Provide the (X, Y) coordinate of the cell's center where the given text is located.  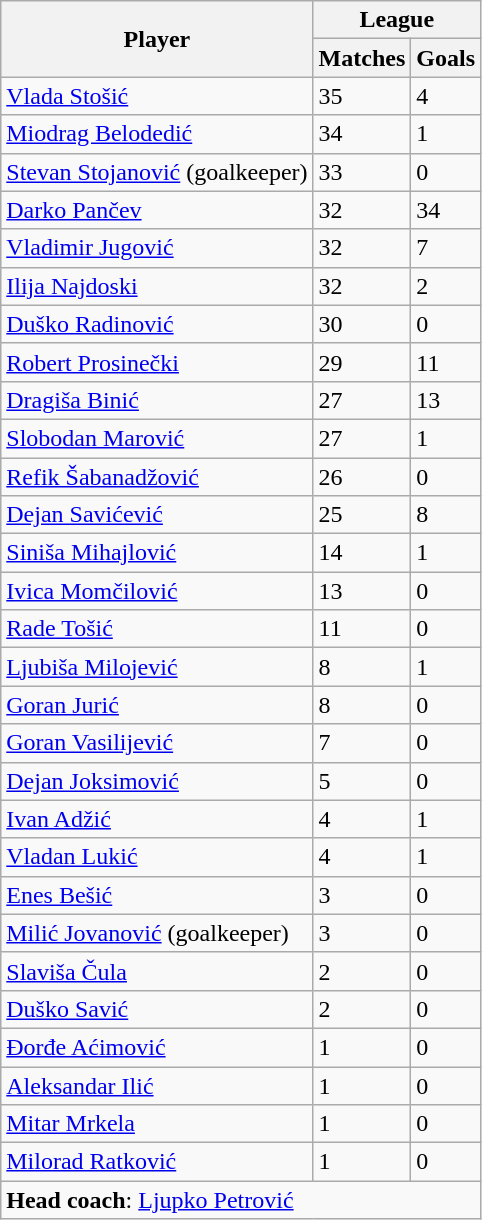
Goals (446, 58)
Aleksandar Ilić (157, 1085)
Slobodan Marović (157, 438)
Matches (362, 58)
Ivan Adžić (157, 819)
Mitar Mrkela (157, 1124)
Vladimir Jugović (157, 248)
Duško Radinović (157, 324)
5 (362, 781)
14 (362, 553)
30 (362, 324)
Dejan Savićević (157, 515)
33 (362, 172)
26 (362, 477)
29 (362, 362)
Dejan Joksimović (157, 781)
Vladan Lukić (157, 857)
Miodrag Belodedić (157, 134)
Head coach: Ljupko Petrović (241, 1200)
Enes Bešić (157, 895)
Milorad Ratković (157, 1162)
25 (362, 515)
Dragiša Binić (157, 400)
Stevan Stojanović (goalkeeper) (157, 172)
Ljubiša Milojević (157, 667)
League (396, 20)
Milić Jovanović (goalkeeper) (157, 933)
Ilija Najdoski (157, 286)
Goran Jurić (157, 705)
Rade Tošić (157, 629)
Darko Pančev (157, 210)
Player (157, 39)
Duško Savić (157, 1009)
Goran Vasilijević (157, 743)
Ivica Momčilović (157, 591)
35 (362, 96)
Slaviša Čula (157, 971)
Vlada Stošić (157, 96)
Refik Šabanadžović (157, 477)
Siniša Mihajlović (157, 553)
Robert Prosinečki (157, 362)
Đorđe Aćimović (157, 1047)
